Capture the cell that displays the provided text and extract its (x, y) central coordinate. 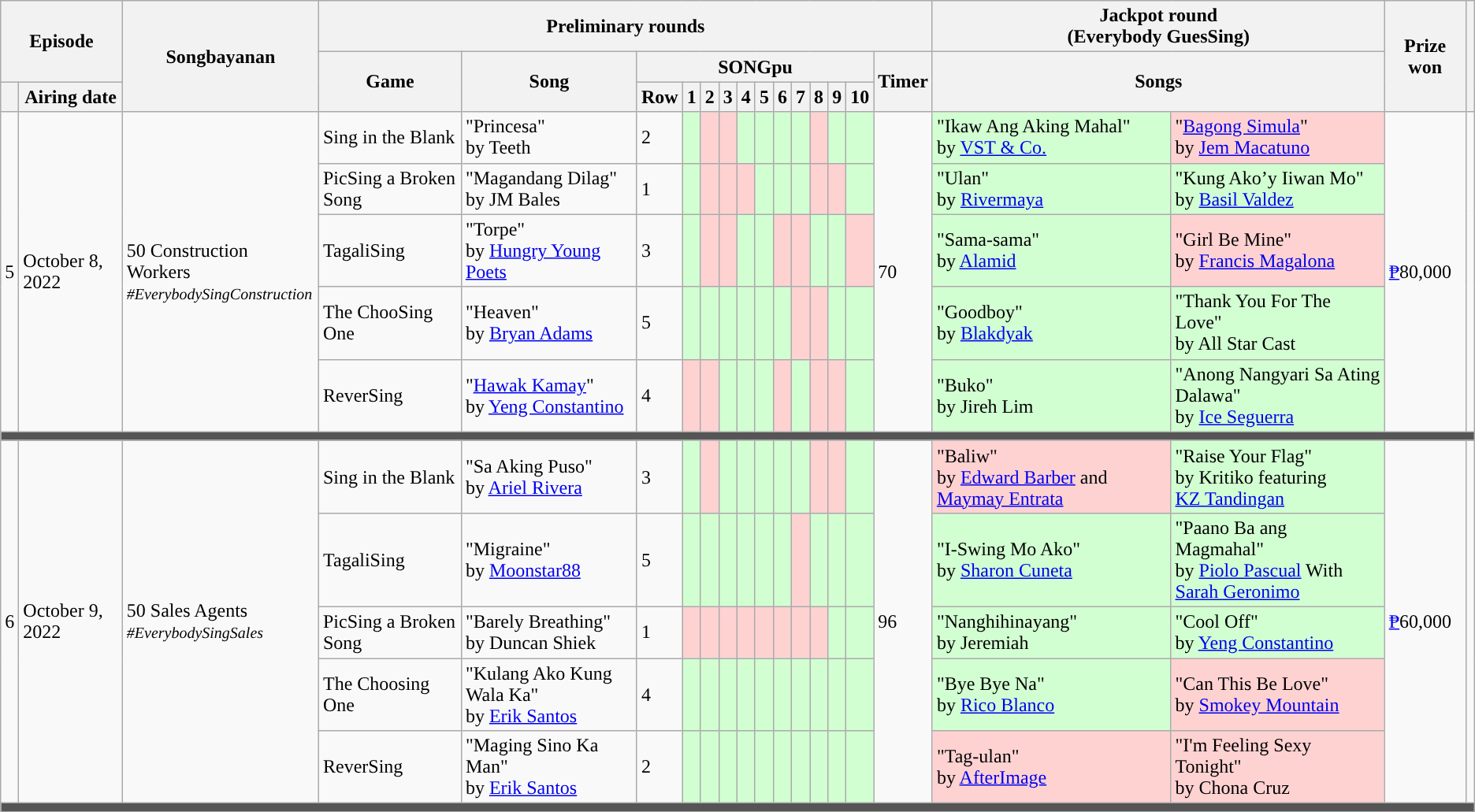
"Maging Sino Ka Man"by Erik Santos (548, 767)
October 8, 2022 (71, 272)
"I'm Feeling Sexy Tonight"by Chona Cruz (1278, 767)
"Ulan"by Rivermaya (1051, 189)
"Bagong Simula"by Jem Macatuno (1278, 137)
₱80,000 (1425, 272)
"Torpe"by Hungry Young Poets (548, 250)
96 (903, 621)
Prize won (1425, 57)
"Raise Your Flag"by Kritiko featuring KZ Tandingan (1278, 476)
Timer (903, 82)
"Ikaw Ang Aking Mahal"by VST & Co. (1051, 137)
"Buko"by Jireh Lim (1051, 395)
Song (548, 82)
"Hawak Kamay"by Yeng Constantino (548, 395)
"Sama-sama"by Alamid (1051, 250)
October 9, 2022 (71, 621)
"Barely Breathing"by Duncan Shiek (548, 632)
SONGpu (755, 67)
Row (659, 97)
"Can This Be Love"by Smokey Mountain (1278, 695)
"Cool Off"by Yeng Constantino (1278, 632)
10 (860, 97)
"Heaven"by Bryan Adams (548, 323)
"Bye Bye Na"by Rico Blanco (1051, 695)
9 (837, 97)
"Migraine"by Moonstar88 (548, 559)
Songs (1158, 82)
"Baliw"by Edward Barber and Maymay Entrata (1051, 476)
8 (819, 97)
"Magandang Dilag"by JM Bales (548, 189)
"Nanghihinayang"by Jeremiah (1051, 632)
The ChooSing One (389, 323)
"Tag-ulan"by AfterImage (1051, 767)
"I-Swing Mo Ako"by Sharon Cuneta (1051, 559)
50 Sales Agents#EverybodySingSales (221, 621)
"Anong Nangyari Sa Ating Dalawa"by Ice Seguerra (1278, 395)
"Sa Aking Puso"by Ariel Rivera (548, 476)
Episode (61, 41)
₱60,000 (1425, 621)
"Goodboy"by Blakdyak (1051, 323)
Airing date (71, 97)
Preliminary rounds (626, 27)
Game (389, 82)
"Girl Be Mine"by Francis Magalona (1278, 250)
The Choosing One (389, 695)
"Princesa"by Teeth (548, 137)
7 (801, 97)
"Thank You For The Love"by All Star Cast (1278, 323)
"Kung Ako’y Iiwan Mo"by Basil Valdez (1278, 189)
Jackpot round(Everybody GuesSing) (1158, 27)
Songbayanan (221, 57)
"Paano Ba ang Magmahal"by Piolo Pascual With Sarah Geronimo (1278, 559)
"Kulang Ako Kung Wala Ka"by Erik Santos (548, 695)
50 Construction Workers#EverybodySingConstruction (221, 272)
70 (903, 272)
